Locate the cell with the specified text and output its (X, Y) center coordinate. 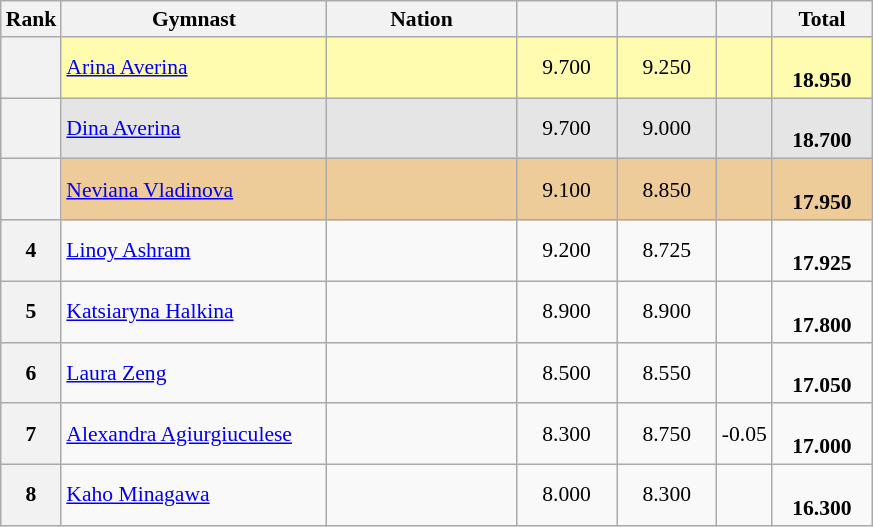
Neviana Vladinova (194, 190)
8.500 (567, 372)
5 (32, 312)
17.800 (822, 312)
7 (32, 434)
17.950 (822, 190)
18.700 (822, 128)
Kaho Minagawa (194, 496)
17.050 (822, 372)
18.950 (822, 68)
Arina Averina (194, 68)
16.300 (822, 496)
Total (822, 19)
8.725 (667, 250)
17.925 (822, 250)
9.100 (567, 190)
6 (32, 372)
9.200 (567, 250)
8 (32, 496)
Gymnast (194, 19)
-0.05 (744, 434)
Alexandra Agiurgiuculese (194, 434)
8.850 (667, 190)
Rank (32, 19)
Dina Averina (194, 128)
4 (32, 250)
Laura Zeng (194, 372)
8.000 (567, 496)
8.550 (667, 372)
9.000 (667, 128)
8.750 (667, 434)
9.250 (667, 68)
Katsiaryna Halkina (194, 312)
Linoy Ashram (194, 250)
17.000 (822, 434)
Nation (421, 19)
